Search for the cell housing the specified text and yield its [X, Y] center coordinate. 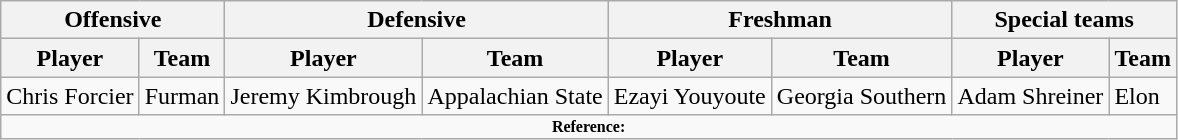
Elon [1143, 96]
Furman [182, 96]
Defensive [416, 20]
Freshman [780, 20]
Jeremy Kimbrough [324, 96]
Offensive [113, 20]
Chris Forcier [70, 96]
Appalachian State [515, 96]
Georgia Southern [862, 96]
Adam Shreiner [1030, 96]
Special teams [1064, 20]
Reference: [589, 127]
Ezayi Youyoute [690, 96]
